Locate the cell with the specified text and output its (x, y) center coordinate. 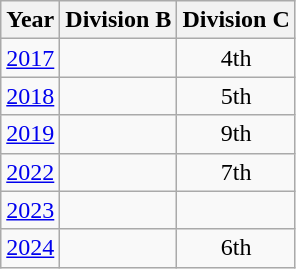
2019 (30, 134)
Division B (118, 20)
2023 (30, 210)
4th (236, 58)
7th (236, 172)
6th (236, 248)
Year (30, 20)
5th (236, 96)
2024 (30, 248)
Division C (236, 20)
2018 (30, 96)
9th (236, 134)
2017 (30, 58)
2022 (30, 172)
